Detect which cell encompasses the target text, then output its [X, Y] center coordinate. 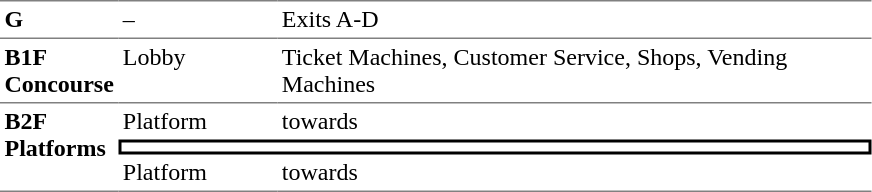
G [59, 19]
Ticket Machines, Customer Service, Shops, Vending Machines [574, 71]
B1FConcourse [59, 71]
Exits A-D [574, 19]
Lobby [198, 71]
– [198, 19]
B2FPlatforms [59, 148]
